Find where the given text appears and provide that cell's center as [X, Y] coordinate. 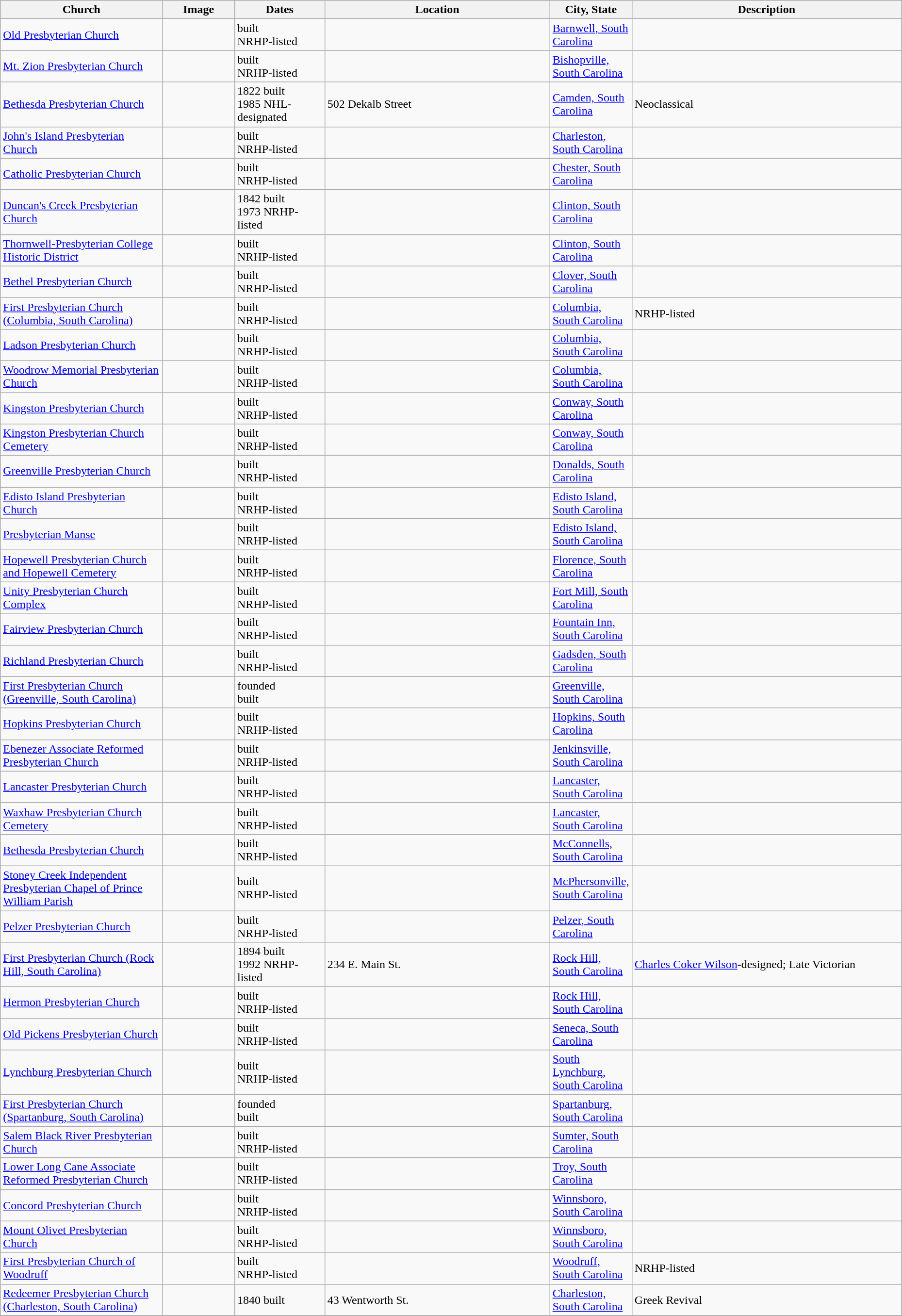
1840 built [279, 1300]
Troy, South Carolina [591, 1173]
McConnells, South Carolina [591, 850]
Donalds, South Carolina [591, 472]
Sumter, South Carolina [591, 1142]
Hopkins Presbyterian Church [82, 724]
First Presbyterian Church (Spartanburg, South Carolina) [82, 1110]
Camden, South Carolina [591, 104]
Greek Revival [767, 1300]
Thornwell-Presbyterian College Historic District [82, 250]
1842 built1973 NRHP-listed [279, 212]
Chester, South Carolina [591, 174]
Fairview Presbyterian Church [82, 629]
Jenkinsville, South Carolina [591, 755]
Dates [279, 10]
Unity Presbyterian Church Complex [82, 598]
Greenville Presbyterian Church [82, 472]
First Presbyterian Church (Greenville, South Carolina) [82, 692]
Location [437, 10]
43 Wentworth St. [437, 1300]
1822 built 1985 NHL-designated [279, 104]
South Lynchburg, South Carolina [591, 1072]
502 Dekalb Street [437, 104]
Catholic Presbyterian Church [82, 174]
First Presbyterian Church of Woodruff [82, 1268]
Old Presbyterian Church [82, 35]
234 E. Main St. [437, 965]
Neoclassical [767, 104]
Church [82, 10]
City, State [591, 10]
Lynchburg Presbyterian Church [82, 1072]
First Presbyterian Church (Columbia, South Carolina) [82, 313]
Kingston Presbyterian Church [82, 408]
Greenville, South Carolina [591, 692]
Hopewell Presbyterian Church and Hopewell Cemetery [82, 566]
Seneca, South Carolina [591, 1035]
Woodrow Memorial Presbyterian Church [82, 377]
Ebenezer Associate Reformed Presbyterian Church [82, 755]
Image [199, 10]
Pelzer Presbyterian Church [82, 926]
Barnwell, South Carolina [591, 35]
Mount Olivet Presbyterian Church [82, 1236]
Hermon Presbyterian Church [82, 1003]
Kingston Presbyterian Church Cemetery [82, 440]
Spartanburg, South Carolina [591, 1110]
Stoney Creek Independent Presbyterian Chapel of Prince William Parish [82, 888]
Old Pickens Presbyterian Church [82, 1035]
Richland Presbyterian Church [82, 661]
John's Island Presbyterian Church [82, 143]
Redeemer Presbyterian Church (Charleston, South Carolina) [82, 1300]
Gadsden, South Carolina [591, 661]
Bethel Presbyterian Church [82, 281]
Concord Presbyterian Church [82, 1205]
McPhersonville, South Carolina [591, 888]
Description [767, 10]
Florence, South Carolina [591, 566]
Mt. Zion Presbyterian Church [82, 66]
Pelzer, South Carolina [591, 926]
Edisto Island Presbyterian Church [82, 503]
Fort Mill, South Carolina [591, 598]
Woodruff, South Carolina [591, 1268]
Hopkins, South Carolina [591, 724]
Salem Black River Presbyterian Church [82, 1142]
Waxhaw Presbyterian Church Cemetery [82, 818]
Bishopville, South Carolina [591, 66]
1894 built1992 NRHP-listed [279, 965]
First Presbyterian Church (Rock Hill, South Carolina) [82, 965]
Lancaster Presbyterian Church [82, 787]
Clover, South Carolina [591, 281]
Duncan's Creek Presbyterian Church [82, 212]
Presbyterian Manse [82, 535]
Fountain Inn, South Carolina [591, 629]
Ladson Presbyterian Church [82, 345]
Lower Long Cane Associate Reformed Presbyterian Church [82, 1173]
Charles Coker Wilson-designed; Late Victorian [767, 965]
